Return the (x, y) coordinate for the center point of the cell that contains the specified text.  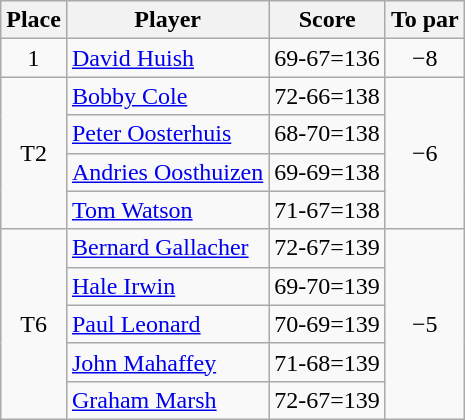
69-70=139 (328, 286)
Player (167, 20)
Peter Oosterhuis (167, 134)
David Huish (167, 58)
68-70=138 (328, 134)
1 (34, 58)
Bernard Gallacher (167, 248)
Tom Watson (167, 210)
71-68=139 (328, 362)
71-67=138 (328, 210)
Bobby Cole (167, 96)
Score (328, 20)
70-69=139 (328, 324)
Graham Marsh (167, 400)
Place (34, 20)
Andries Oosthuizen (167, 172)
Hale Irwin (167, 286)
To par (424, 20)
72-66=138 (328, 96)
−6 (424, 153)
Paul Leonard (167, 324)
69-69=138 (328, 172)
T6 (34, 324)
T2 (34, 153)
−8 (424, 58)
69-67=136 (328, 58)
John Mahaffey (167, 362)
−5 (424, 324)
